Return [x, y] of the center of cell containing provided text 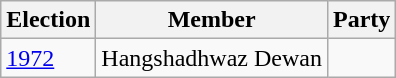
Party [361, 20]
Hangshadhwaz Dewan [212, 58]
1972 [48, 58]
Member [212, 20]
Election [48, 20]
